Locate the cell with the specified text and output its (X, Y) center coordinate. 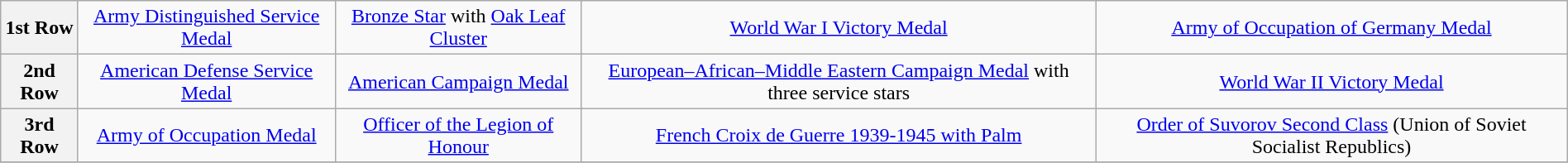
2nd Row (40, 81)
French Croix de Guerre 1939-1945 with Palm (839, 136)
Bronze Star with Oak Leaf Cluster (458, 28)
American Defense Service Medal (207, 81)
Army of Occupation of Germany Medal (1331, 28)
World War I Victory Medal (839, 28)
Army of Occupation Medal (207, 136)
Army Distinguished Service Medal (207, 28)
Order of Suvorov Second Class (Union of Soviet Socialist Republics) (1331, 136)
1st Row (40, 28)
3rd Row (40, 136)
European–African–Middle Eastern Campaign Medal with three service stars (839, 81)
American Campaign Medal (458, 81)
Officer of the Legion of Honour (458, 136)
World War II Victory Medal (1331, 81)
